Determine the [X, Y] coordinate at the center of the cell enclosing the given text.  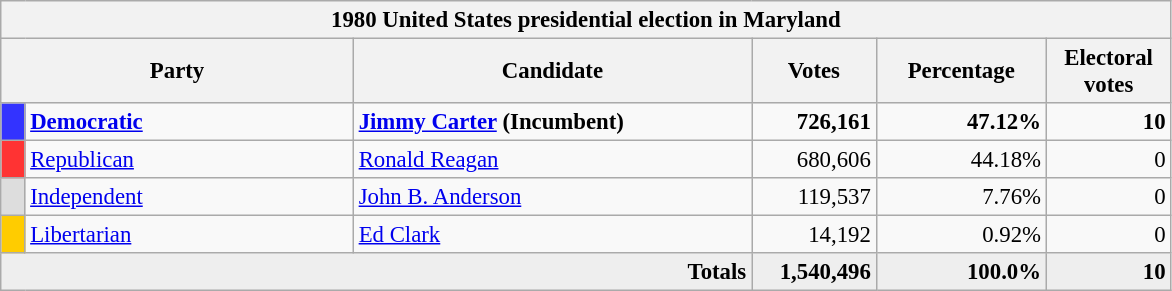
726,161 [814, 122]
119,537 [814, 197]
Democratic [189, 122]
Percentage [961, 72]
0.92% [961, 235]
Ronald Reagan [552, 160]
47.12% [961, 122]
John B. Anderson [552, 197]
44.18% [961, 160]
1980 United States presidential election in Maryland [586, 20]
Ed Clark [552, 235]
Jimmy Carter (Incumbent) [552, 122]
10 [1108, 122]
Votes [814, 72]
Candidate [552, 72]
Republican [189, 160]
14,192 [814, 235]
Party [178, 72]
Independent [189, 197]
680,606 [814, 160]
7.76% [961, 197]
Libertarian [189, 235]
Electoral votes [1108, 72]
